Pinpoint the cell where the given text exists, returning its [x, y] midpoint coordinate. 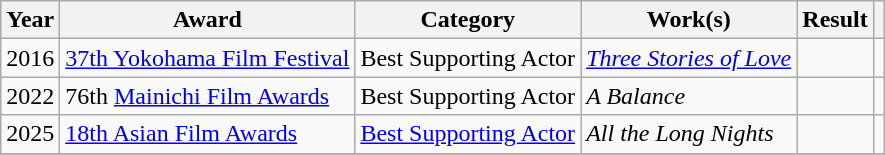
All the Long Nights [689, 134]
76th Mainichi Film Awards [208, 96]
Three Stories of Love [689, 58]
2025 [30, 134]
Work(s) [689, 20]
Year [30, 20]
2016 [30, 58]
18th Asian Film Awards [208, 134]
Category [468, 20]
Result [835, 20]
Award [208, 20]
2022 [30, 96]
A Balance [689, 96]
37th Yokohama Film Festival [208, 58]
